Search for the cell housing the specified text and yield its [X, Y] center coordinate. 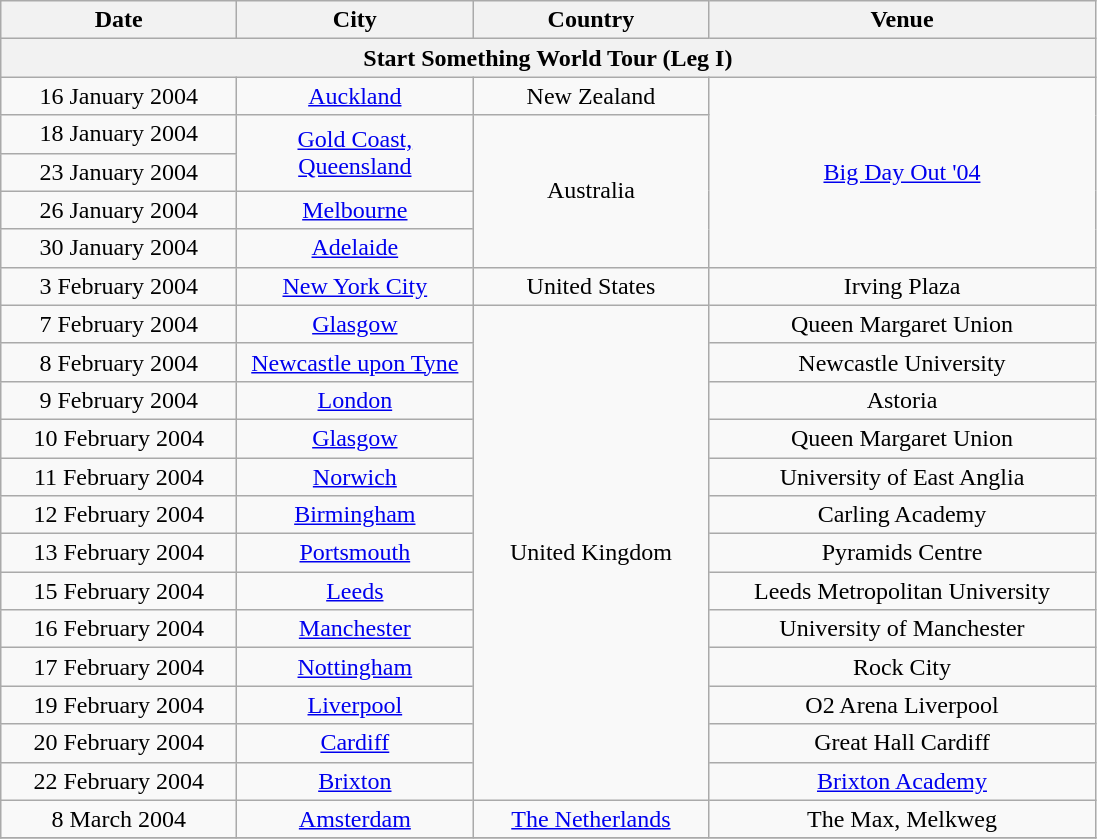
18 January 2004 [119, 134]
16 January 2004 [119, 96]
O2 Arena Liverpool [902, 705]
8 February 2004 [119, 362]
Big Day Out '04 [902, 172]
Leeds [355, 591]
Newcastle University [902, 362]
Pyramids Centre [902, 553]
11 February 2004 [119, 477]
Gold Coast, Queensland [355, 153]
Carling Academy [902, 515]
Auckland [355, 96]
12 February 2004 [119, 515]
17 February 2004 [119, 667]
Nottingham [355, 667]
New York City [355, 286]
10 February 2004 [119, 438]
The Netherlands [591, 819]
22 February 2004 [119, 781]
30 January 2004 [119, 248]
City [355, 20]
23 January 2004 [119, 172]
Date [119, 20]
Australia [591, 191]
Start Something World Tour (Leg I) [548, 58]
9 February 2004 [119, 400]
Liverpool [355, 705]
London [355, 400]
Manchester [355, 629]
16 February 2004 [119, 629]
15 February 2004 [119, 591]
Adelaide [355, 248]
Melbourne [355, 210]
Newcastle upon Tyne [355, 362]
United States [591, 286]
Country [591, 20]
Irving Plaza [902, 286]
New Zealand [591, 96]
8 March 2004 [119, 819]
Astoria [902, 400]
University of East Anglia [902, 477]
Birmingham [355, 515]
26 January 2004 [119, 210]
Portsmouth [355, 553]
Norwich [355, 477]
Leeds Metropolitan University [902, 591]
20 February 2004 [119, 743]
7 February 2004 [119, 324]
Brixton Academy [902, 781]
United Kingdom [591, 552]
19 February 2004 [119, 705]
Venue [902, 20]
Rock City [902, 667]
3 February 2004 [119, 286]
13 February 2004 [119, 553]
Great Hall Cardiff [902, 743]
The Max, Melkweg [902, 819]
University of Manchester [902, 629]
Brixton [355, 781]
Cardiff [355, 743]
Amsterdam [355, 819]
